Return the [x, y] coordinate for the center point of the cell that contains the specified text.  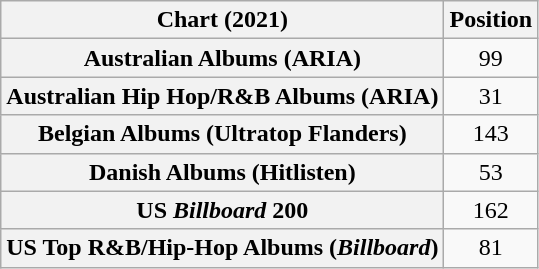
143 [491, 134]
162 [491, 210]
Position [491, 20]
31 [491, 96]
Belgian Albums (Ultratop Flanders) [222, 134]
Chart (2021) [222, 20]
Australian Hip Hop/R&B Albums (ARIA) [222, 96]
53 [491, 172]
US Billboard 200 [222, 210]
Danish Albums (Hitlisten) [222, 172]
US Top R&B/Hip-Hop Albums (Billboard) [222, 248]
81 [491, 248]
99 [491, 58]
Australian Albums (ARIA) [222, 58]
